Return the (x, y) coordinate for the center point of the cell that contains the specified text.  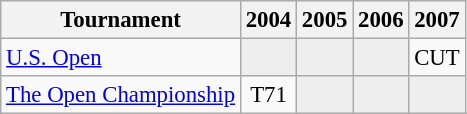
2006 (381, 20)
2005 (325, 20)
T71 (268, 95)
CUT (437, 58)
2007 (437, 20)
U.S. Open (121, 58)
The Open Championship (121, 95)
Tournament (121, 20)
2004 (268, 20)
